Pinpoint the cell where the given text exists, returning its (X, Y) midpoint coordinate. 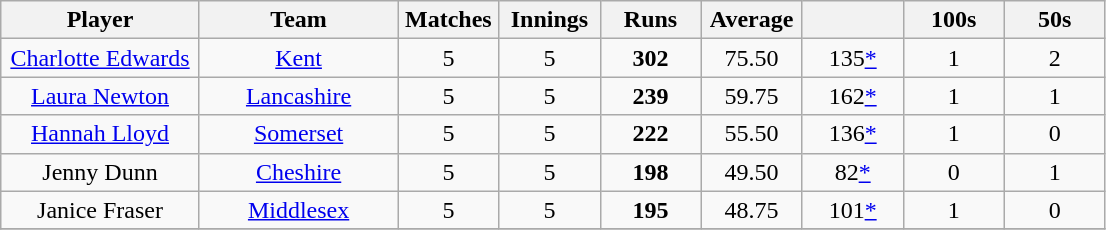
Average (752, 20)
Innings (550, 20)
Hannah Lloyd (100, 134)
Somerset (298, 134)
Charlotte Edwards (100, 58)
59.75 (752, 96)
239 (650, 96)
Player (100, 20)
Laura Newton (100, 96)
100s (954, 20)
82* (852, 172)
2 (1054, 58)
162* (852, 96)
Janice Fraser (100, 210)
198 (650, 172)
55.50 (752, 134)
Team (298, 20)
195 (650, 210)
222 (650, 134)
101* (852, 210)
48.75 (752, 210)
302 (650, 58)
49.50 (752, 172)
Kent (298, 58)
Runs (650, 20)
Lancashire (298, 96)
Middlesex (298, 210)
135* (852, 58)
50s (1054, 20)
75.50 (752, 58)
Jenny Dunn (100, 172)
Cheshire (298, 172)
Matches (448, 20)
136* (852, 134)
